Return the (X, Y) coordinate for the center point of the cell that contains the specified text.  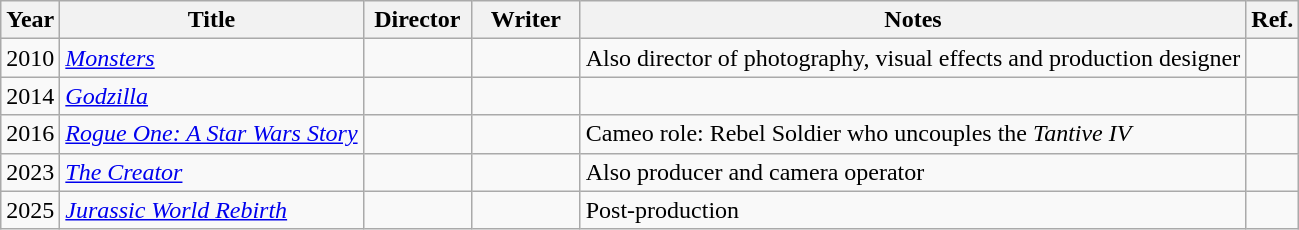
Also director of photography, visual effects and production designer (913, 58)
The Creator (212, 172)
Writer (526, 20)
2025 (30, 210)
2010 (30, 58)
Monsters (212, 58)
Cameo role: Rebel Soldier who uncouples the Tantive IV (913, 134)
Notes (913, 20)
Also producer and camera operator (913, 172)
Rogue One: A Star Wars Story (212, 134)
Director (418, 20)
2014 (30, 96)
2023 (30, 172)
Ref. (1272, 20)
Jurassic World Rebirth (212, 210)
2016 (30, 134)
Godzilla (212, 96)
Post-production (913, 210)
Title (212, 20)
Year (30, 20)
